Return [x, y] of the center of cell containing provided text 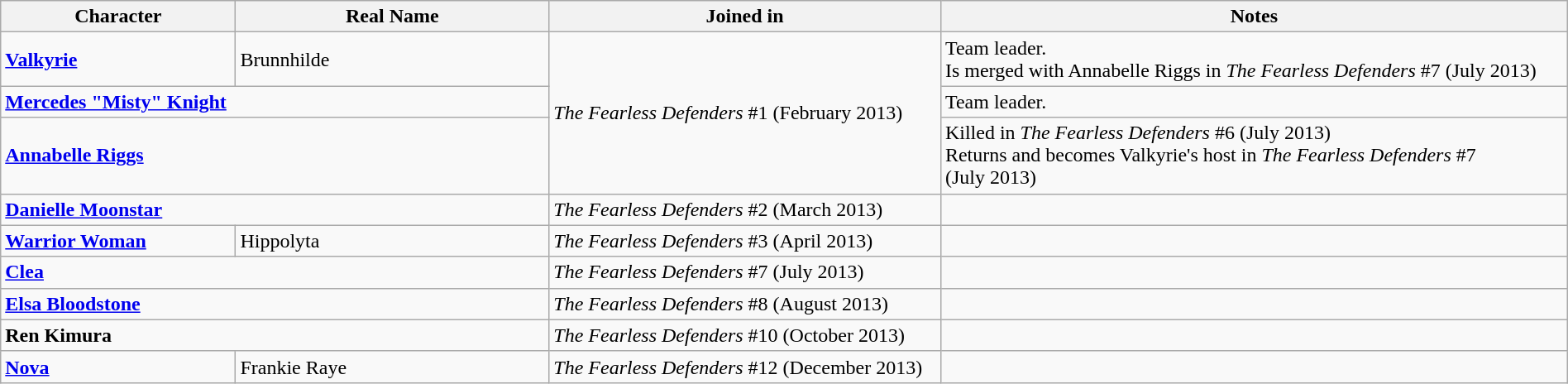
Mercedes "Misty" Knight [275, 102]
Real Name [392, 17]
The Fearless Defenders #2 (March 2013) [745, 209]
Frankie Raye [392, 367]
Ren Kimura [275, 335]
Nova [118, 367]
Elsa Bloodstone [275, 304]
Annabelle Riggs [275, 156]
The Fearless Defenders #1 (February 2013) [745, 113]
Joined in [745, 17]
Danielle Moonstar [275, 209]
The Fearless Defenders #3 (April 2013) [745, 241]
Character [118, 17]
Killed in The Fearless Defenders #6 (July 2013)Returns and becomes Valkyrie's host in The Fearless Defenders #7 (July 2013) [1254, 156]
The Fearless Defenders #12 (December 2013) [745, 367]
Warrior Woman [118, 241]
Valkyrie [118, 60]
Clea [275, 272]
The Fearless Defenders #10 (October 2013) [745, 335]
The Fearless Defenders #7 (July 2013) [745, 272]
The Fearless Defenders #8 (August 2013) [745, 304]
Team leader. [1254, 102]
Team leader.Is merged with Annabelle Riggs in The Fearless Defenders #7 (July 2013) [1254, 60]
Brunnhilde [392, 60]
Hippolyta [392, 241]
Notes [1254, 17]
